From the cell containing the given text, extract its center point as (X, Y) coordinate. 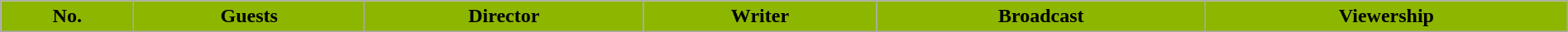
No. (68, 16)
Viewership (1387, 16)
Writer (760, 16)
Guests (250, 16)
Broadcast (1041, 16)
Director (504, 16)
